Provide the (x, y) coordinate of the cell's center where the given text is located.  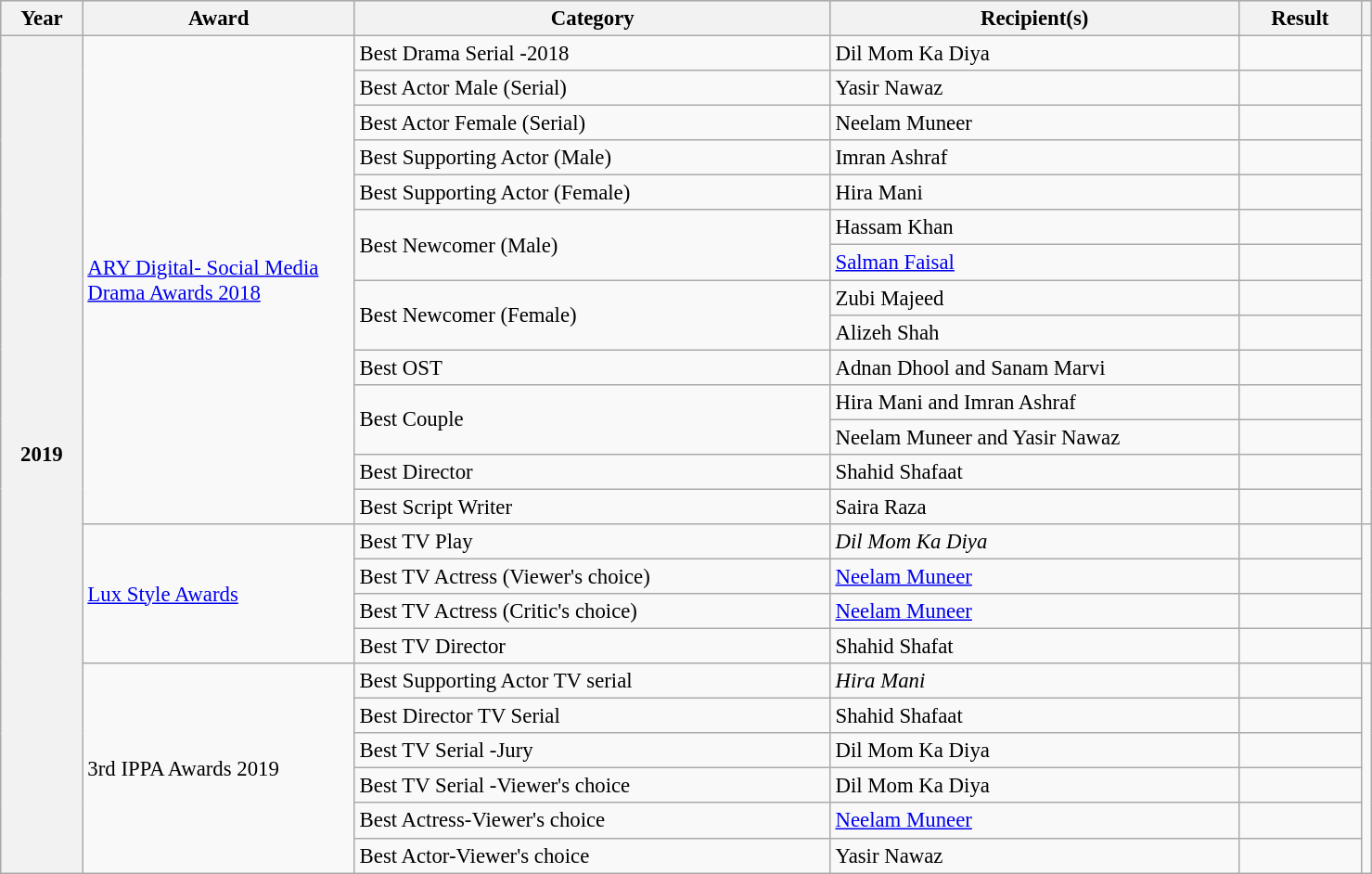
Best Actor-Viewer's choice (592, 855)
Category (592, 19)
Best Actor Female (Serial) (592, 123)
Recipient(s) (1034, 19)
3rd IPPA Awards 2019 (219, 768)
Neelam Muneer and Yasir Nawaz (1034, 437)
Best TV Serial -Jury (592, 751)
Alizeh Shah (1034, 332)
Hira Mani and Imran Ashraf (1034, 402)
Best Script Writer (592, 507)
Best Couple (592, 419)
Lux Style Awards (219, 594)
2019 (42, 455)
Best TV Actress (Critic's choice) (592, 611)
Best Supporting Actor (Male) (592, 158)
Award (219, 19)
Salman Faisal (1034, 263)
ARY Digital- Social Media Drama Awards 2018 (219, 280)
Best TV Actress (Viewer's choice) (592, 576)
Hassam Khan (1034, 227)
Zubi Majeed (1034, 298)
Best Drama Serial -2018 (592, 54)
Best TV Serial -Viewer's choice (592, 786)
Shahid Shafat (1034, 647)
Best Newcomer (Male) (592, 245)
Best TV Play (592, 542)
Best Supporting Actor TV serial (592, 681)
Best Director TV Serial (592, 716)
Best Actress-Viewer's choice (592, 821)
Best Supporting Actor (Female) (592, 193)
Best Director (592, 472)
Saira Raza (1034, 507)
Best OST (592, 367)
Result (1300, 19)
Best TV Director (592, 647)
Imran Ashraf (1034, 158)
Best Actor Male (Serial) (592, 88)
Adnan Dhool and Sanam Marvi (1034, 367)
Year (42, 19)
Best Newcomer (Female) (592, 315)
